Extract the (X, Y) coordinate from the center of the cell holding the provided text.  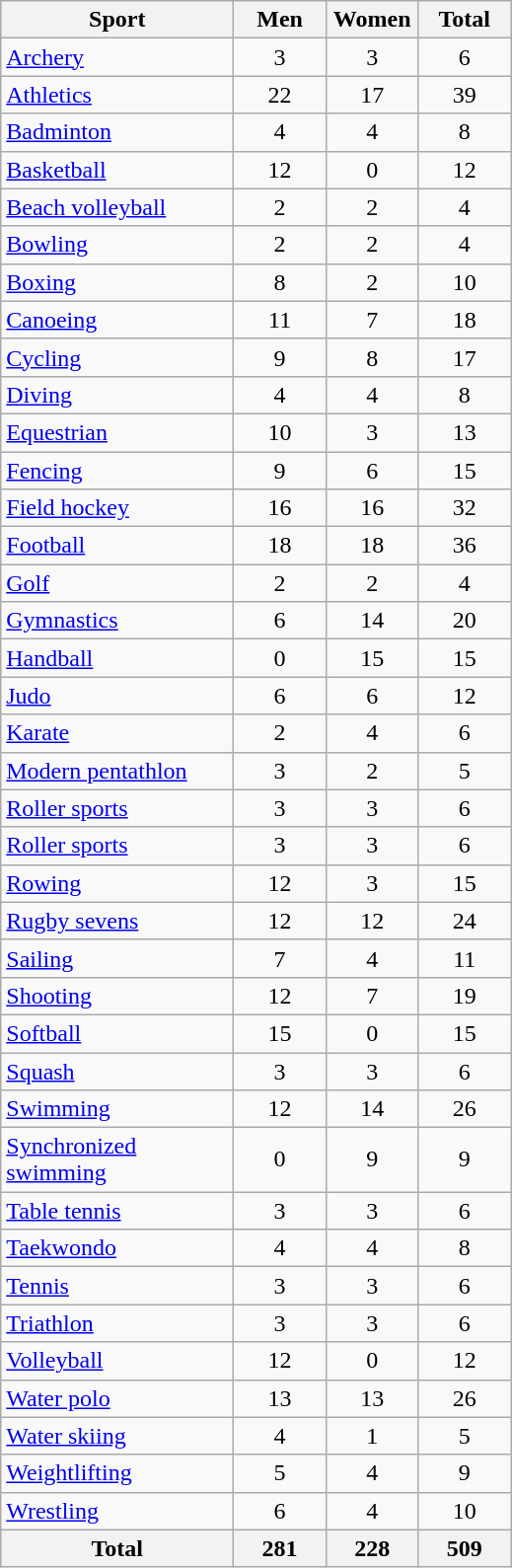
Synchronized swimming (117, 1160)
Equestrian (117, 432)
36 (465, 546)
19 (465, 996)
Tennis (117, 1286)
281 (280, 1548)
Taekwondo (117, 1248)
Archery (117, 57)
Rowing (117, 883)
Cycling (117, 357)
20 (465, 621)
Badminton (117, 132)
Wrestling (117, 1511)
Football (117, 546)
Beach volleyball (117, 207)
Weightlifting (117, 1473)
Field hockey (117, 508)
Fencing (117, 471)
Table tennis (117, 1211)
Volleyball (117, 1361)
Judo (117, 696)
Triathlon (117, 1323)
39 (465, 95)
Water skiing (117, 1436)
228 (372, 1548)
Basketball (117, 170)
32 (465, 508)
Men (280, 20)
Shooting (117, 996)
Diving (117, 395)
Squash (117, 1071)
509 (465, 1548)
Bowling (117, 245)
Boxing (117, 282)
Modern pentathlon (117, 771)
Karate (117, 733)
Athletics (117, 95)
Canoeing (117, 320)
Golf (117, 583)
Softball (117, 1033)
Rugby sevens (117, 921)
Sport (117, 20)
22 (280, 95)
Swimming (117, 1109)
Sailing (117, 958)
Water polo (117, 1398)
1 (372, 1436)
Handball (117, 658)
Gymnastics (117, 621)
Women (372, 20)
24 (465, 921)
